From the cell containing the given text, extract its center point as (x, y) coordinate. 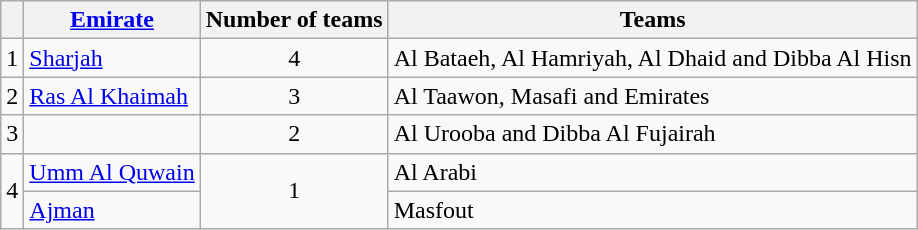
Al Arabi (652, 172)
Al Urooba and Dibba Al Fujairah (652, 134)
Umm Al Quwain (112, 172)
Al Taawon, Masafi and Emirates (652, 96)
Al Bataeh, Al Hamriyah, Al Dhaid and Dibba Al Hisn (652, 58)
Ras Al Khaimah (112, 96)
Ajman (112, 210)
Emirate (112, 20)
Sharjah (112, 58)
Number of teams (294, 20)
Teams (652, 20)
Masfout (652, 210)
